Identify which cell holds the provided text, then report its [X, Y] central coordinate. 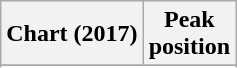
Chart (2017) [72, 34]
Peakposition [189, 34]
